Determine the [x, y] coordinate at the center of the cell enclosing the given text.  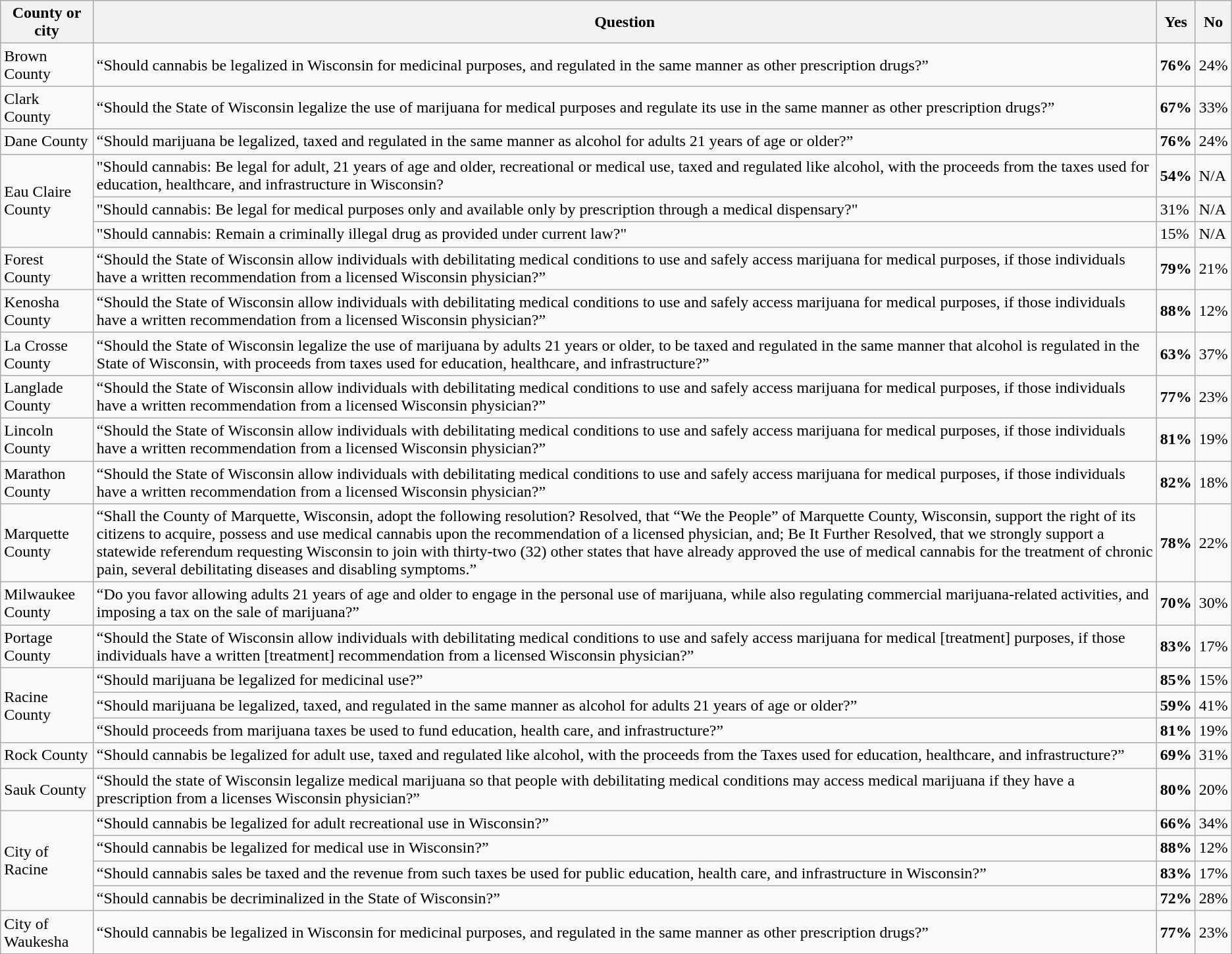
Kenosha County [47, 311]
78% [1175, 543]
Milwaukee County [47, 604]
67% [1175, 108]
Rock County [47, 755]
Portage County [47, 646]
"Should cannabis: Be legal for medical purposes only and available only by prescription through a medical dispensary?" [625, 209]
City of Waukesha [47, 932]
63% [1175, 354]
69% [1175, 755]
“Should cannabis be legalized for medical use in Wisconsin?” [625, 848]
"Should cannabis: Remain a criminally illegal drug as provided under current law?" [625, 234]
Brown County [47, 64]
70% [1175, 604]
82% [1175, 482]
Eau Claire County [47, 200]
Clark County [47, 108]
28% [1214, 898]
80% [1175, 790]
79% [1175, 268]
21% [1214, 268]
No [1214, 22]
County or city [47, 22]
34% [1214, 823]
Marquette County [47, 543]
18% [1214, 482]
59% [1175, 705]
33% [1214, 108]
Racine County [47, 705]
20% [1214, 790]
22% [1214, 543]
Sauk County [47, 790]
72% [1175, 898]
La Crosse County [47, 354]
“Should cannabis be legalized for adult recreational use in Wisconsin?” [625, 823]
“Should cannabis sales be taxed and the revenue from such taxes be used for public education, health care, and infrastructure in Wisconsin?” [625, 873]
“Should marijuana be legalized for medicinal use?” [625, 680]
Marathon County [47, 482]
85% [1175, 680]
37% [1214, 354]
Dane County [47, 141]
Forest County [47, 268]
“Should marijuana be legalized, taxed and regulated in the same manner as alcohol for adults 21 years of age or older?” [625, 141]
City of Racine [47, 861]
Langlade County [47, 396]
66% [1175, 823]
54% [1175, 175]
41% [1214, 705]
Question [625, 22]
30% [1214, 604]
“Should cannabis be decriminalized in the State of Wisconsin?” [625, 898]
Yes [1175, 22]
“Should proceeds from marijuana taxes be used to fund education, health care, and infrastructure?” [625, 730]
“Should marijuana be legalized, taxed, and regulated in the same manner as alcohol for adults 21 years of age or older?” [625, 705]
Lincoln County [47, 439]
